Identify which cell holds the provided text, then report its (X, Y) central coordinate. 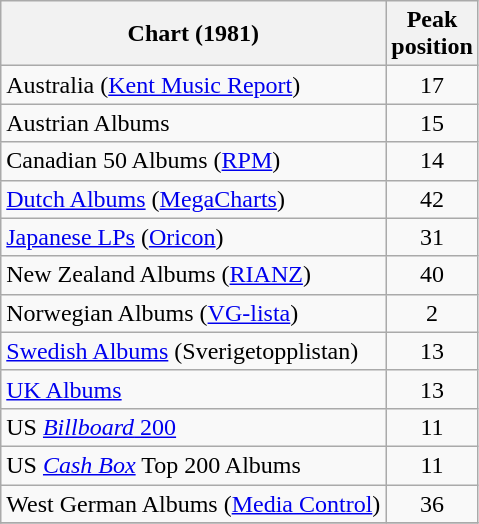
36 (432, 503)
40 (432, 275)
Austrian Albums (194, 123)
West German Albums (Media Control) (194, 503)
15 (432, 123)
31 (432, 237)
US Cash Box Top 200 Albums (194, 465)
2 (432, 313)
Australia (Kent Music Report) (194, 85)
UK Albums (194, 389)
Dutch Albums (MegaCharts) (194, 199)
14 (432, 161)
Japanese LPs (Oricon) (194, 237)
New Zealand Albums (RIANZ) (194, 275)
US Billboard 200 (194, 427)
Peakposition (432, 34)
Chart (1981) (194, 34)
42 (432, 199)
Norwegian Albums (VG-lista) (194, 313)
17 (432, 85)
Swedish Albums (Sverigetopplistan) (194, 351)
Canadian 50 Albums (RPM) (194, 161)
